Return (X, Y) of the center of cell containing provided text 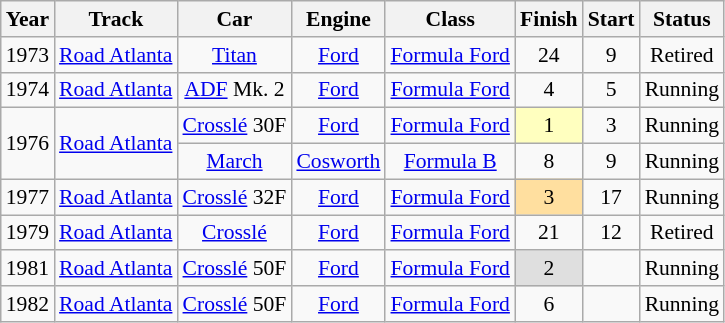
March (234, 162)
1979 (28, 233)
1976 (28, 144)
2 (549, 269)
1973 (28, 55)
1982 (28, 304)
12 (612, 233)
Formula B (450, 162)
1 (549, 126)
1977 (28, 197)
Titan (234, 55)
Class (450, 19)
Crosslé (234, 233)
17 (612, 197)
4 (549, 90)
5 (612, 90)
1974 (28, 90)
Cosworth (338, 162)
Track (116, 19)
Crosslé 30F (234, 126)
Finish (549, 19)
21 (549, 233)
Crosslé 32F (234, 197)
Start (612, 19)
1981 (28, 269)
ADF Mk. 2 (234, 90)
Status (682, 19)
Year (28, 19)
Car (234, 19)
24 (549, 55)
8 (549, 162)
6 (549, 304)
Engine (338, 19)
